Capture the cell that displays the provided text and extract its (x, y) central coordinate. 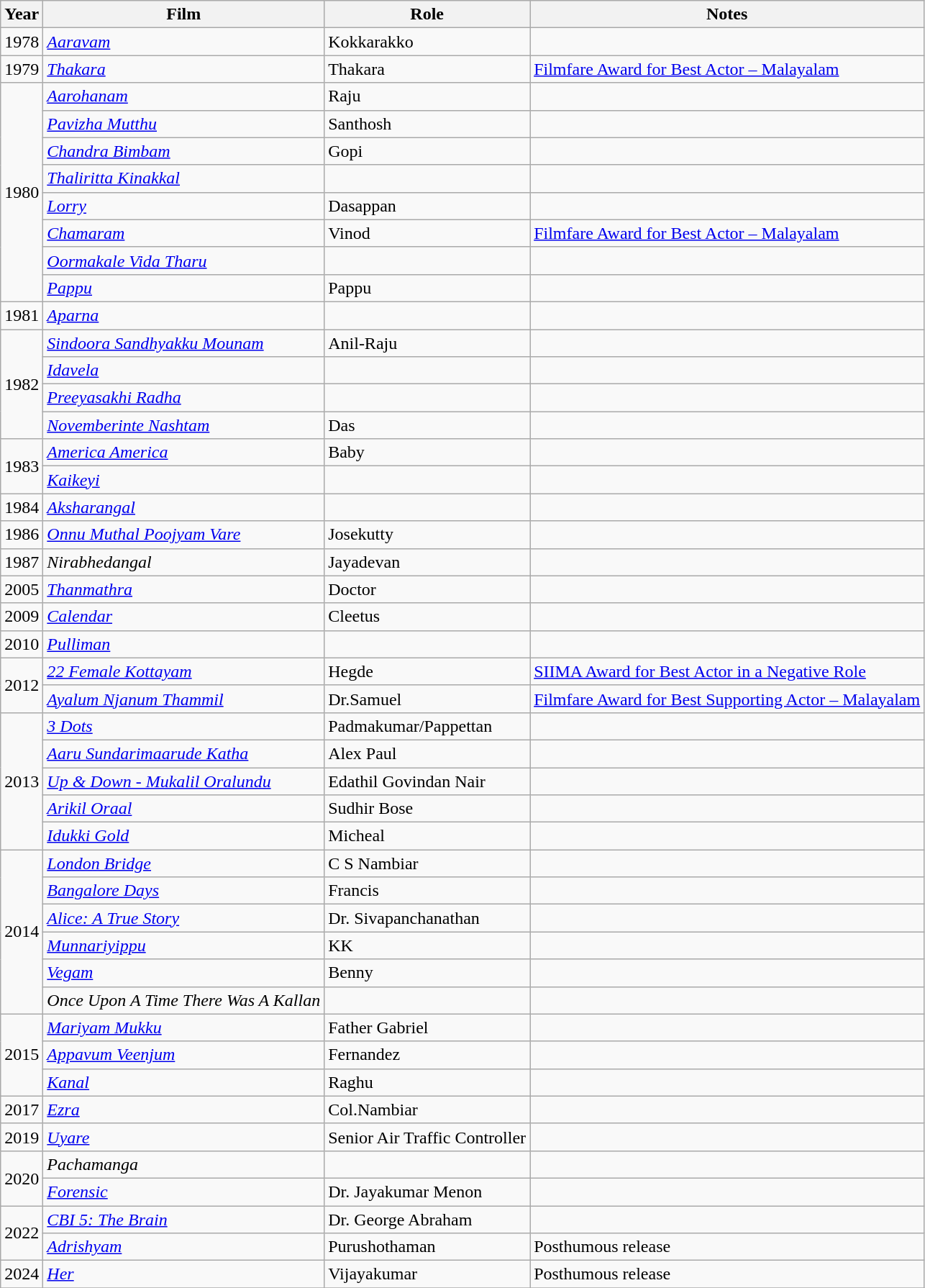
Purushothaman (427, 1247)
Up & Down - Mukalil Oralundu (184, 781)
Micheal (427, 836)
Notes (727, 14)
London Bridge (184, 863)
Calendar (184, 617)
2019 (22, 1137)
1986 (22, 535)
Aaru Sundarimaarude Katha (184, 753)
America America (184, 453)
Film (184, 14)
Kokkarakko (427, 42)
C S Nambiar (427, 863)
Senior Air Traffic Controller (427, 1137)
Lorry (184, 206)
2005 (22, 589)
Idavela (184, 371)
Father Gabriel (427, 1028)
Alice: A True Story (184, 918)
Vinod (427, 233)
Edathil Govindan Nair (427, 781)
Das (427, 425)
Francis (427, 891)
Hegde (427, 671)
3 Dots (184, 726)
2009 (22, 617)
Arikil Oraal (184, 809)
Dr. Jayakumar Menon (427, 1192)
Appavum Veenjum (184, 1055)
1987 (22, 562)
Chandra Bimbam (184, 151)
2020 (22, 1178)
Nirabhedangal (184, 562)
2022 (22, 1233)
Dr.Samuel (427, 699)
SIIMA Award for Best Actor in a Negative Role (727, 671)
Pulliman (184, 644)
Role (427, 14)
Sindoora Sandhyakku Mounam (184, 343)
Adrishyam (184, 1247)
Ezra (184, 1110)
Sudhir Bose (427, 809)
1979 (22, 69)
Aparna (184, 315)
22 Female Kottayam (184, 671)
Col.Nambiar (427, 1110)
Aksharangal (184, 507)
Forensic (184, 1192)
Her (184, 1274)
Pachamanga (184, 1164)
Oormakale Vida Tharu (184, 260)
Dr. George Abraham (427, 1220)
Year (22, 14)
Josekutty (427, 535)
Once Upon A Time There Was A Kallan (184, 1000)
Aaravam (184, 42)
Idukki Gold (184, 836)
Chamaram (184, 233)
Pavizha Mutthu (184, 124)
Santhosh (427, 124)
1983 (22, 466)
CBI 5: The Brain (184, 1220)
2024 (22, 1274)
1984 (22, 507)
Dr. Sivapanchanathan (427, 918)
Kaikeyi (184, 480)
Mariyam Mukku (184, 1028)
Gopi (427, 151)
Vijayakumar (427, 1274)
1980 (22, 192)
Padmakumar/Pappettan (427, 726)
Munnariyippu (184, 945)
Uyare (184, 1137)
Anil-Raju (427, 343)
Thaliritta Kinakkal (184, 178)
Benny (427, 973)
1982 (22, 384)
2015 (22, 1055)
2013 (22, 781)
Fernandez (427, 1055)
1978 (22, 42)
Aarohanam (184, 96)
Baby (427, 453)
Ayalum Njanum Thammil (184, 699)
2017 (22, 1110)
KK (427, 945)
Raju (427, 96)
1981 (22, 315)
Vegam (184, 973)
Alex Paul (427, 753)
Filmfare Award for Best Supporting Actor – Malayalam (727, 699)
Jayadevan (427, 562)
Onnu Muthal Poojyam Vare (184, 535)
2010 (22, 644)
Raghu (427, 1082)
Thanmathra (184, 589)
Preeyasakhi Radha (184, 398)
Bangalore Days (184, 891)
Kanal (184, 1082)
Novemberinte Nashtam (184, 425)
Doctor (427, 589)
2012 (22, 685)
Cleetus (427, 617)
Dasappan (427, 206)
2014 (22, 932)
